Find where the given text appears and provide that cell's center as (X, Y) coordinate. 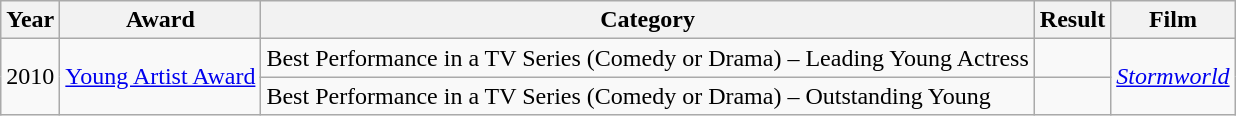
Best Performance in a TV Series (Comedy or Drama) – Outstanding Young (648, 96)
Young Artist Award (160, 77)
Film (1173, 20)
Best Performance in a TV Series (Comedy or Drama) – Leading Young Actress (648, 58)
Year (30, 20)
2010 (30, 77)
Stormworld (1173, 77)
Category (648, 20)
Result (1072, 20)
Award (160, 20)
